Extract the (X, Y) coordinate from the center of the cell holding the provided text.  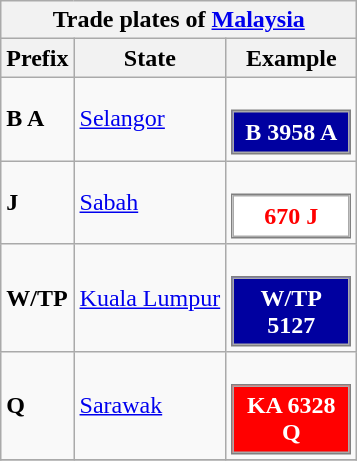
Trade plates of Malaysia (179, 20)
Prefix (38, 58)
Q (38, 406)
Sabah (150, 202)
Selangor (150, 119)
B A (38, 119)
Kuala Lumpur (150, 298)
Sarawak (150, 406)
J (38, 202)
Example (292, 58)
State (150, 58)
W/TP (38, 298)
